Search for the cell housing the specified text and yield its (x, y) center coordinate. 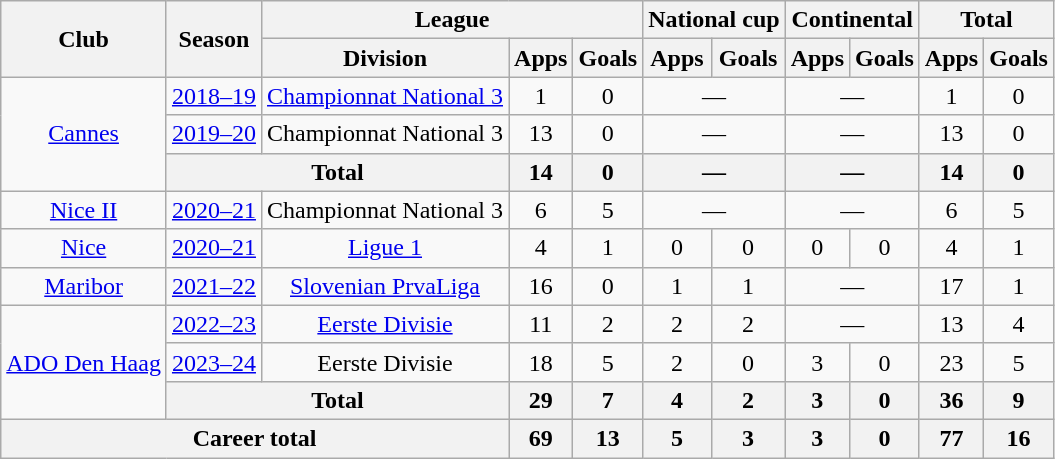
18 (541, 362)
Division (384, 58)
23 (951, 362)
36 (951, 400)
Season (214, 39)
2023–24 (214, 362)
Maribor (84, 286)
77 (951, 438)
ADO Den Haag (84, 362)
2021–22 (214, 286)
17 (951, 286)
11 (541, 324)
2019–20 (214, 134)
League (452, 20)
National cup (714, 20)
Continental (852, 20)
Career total (255, 438)
Ligue 1 (384, 248)
Nice II (84, 210)
69 (541, 438)
29 (541, 400)
Nice (84, 248)
2022–23 (214, 324)
Cannes (84, 134)
Slovenian PrvaLiga (384, 286)
Club (84, 39)
2018–19 (214, 96)
7 (608, 400)
9 (1019, 400)
